Find where the given text appears and provide that cell's center as (X, Y) coordinate. 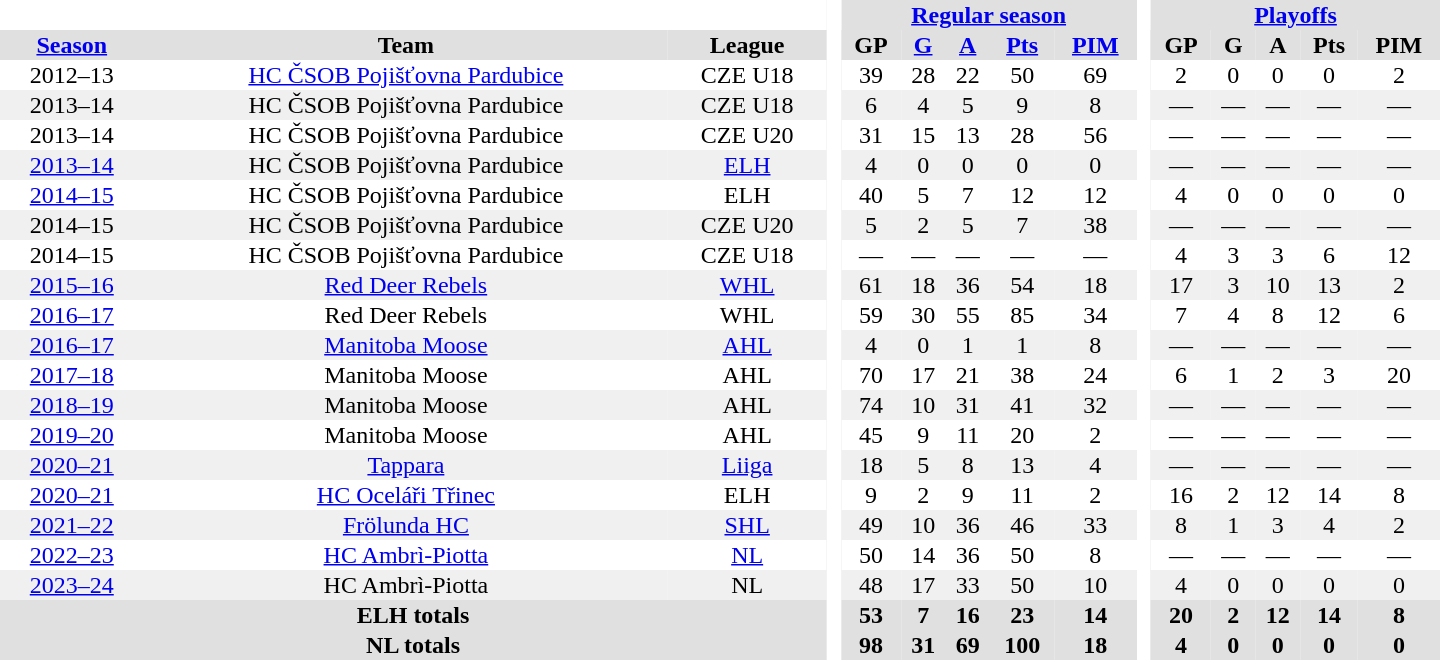
24 (1095, 375)
53 (871, 615)
45 (871, 435)
61 (871, 285)
98 (871, 645)
34 (1095, 315)
2021–22 (72, 525)
2023–24 (72, 585)
55 (968, 315)
40 (871, 195)
46 (1022, 525)
15 (924, 135)
2022–23 (72, 555)
23 (1022, 615)
SHL (747, 525)
Season (72, 45)
Tappara (406, 465)
48 (871, 585)
30 (924, 315)
22 (968, 75)
32 (1095, 405)
Liiga (747, 465)
Playoffs (1296, 15)
ELH totals (413, 615)
2017–18 (72, 375)
NL totals (413, 645)
41 (1022, 405)
2018–19 (72, 405)
HC Oceláři Třinec (406, 495)
59 (871, 315)
League (747, 45)
2015–16 (72, 285)
70 (871, 375)
56 (1095, 135)
74 (871, 405)
2012–13 (72, 75)
Frölunda HC (406, 525)
2019–20 (72, 435)
54 (1022, 285)
85 (1022, 315)
39 (871, 75)
100 (1022, 645)
21 (968, 375)
49 (871, 525)
Team (406, 45)
Regular season (988, 15)
